From the cell containing the given text, extract its center point as [X, Y] coordinate. 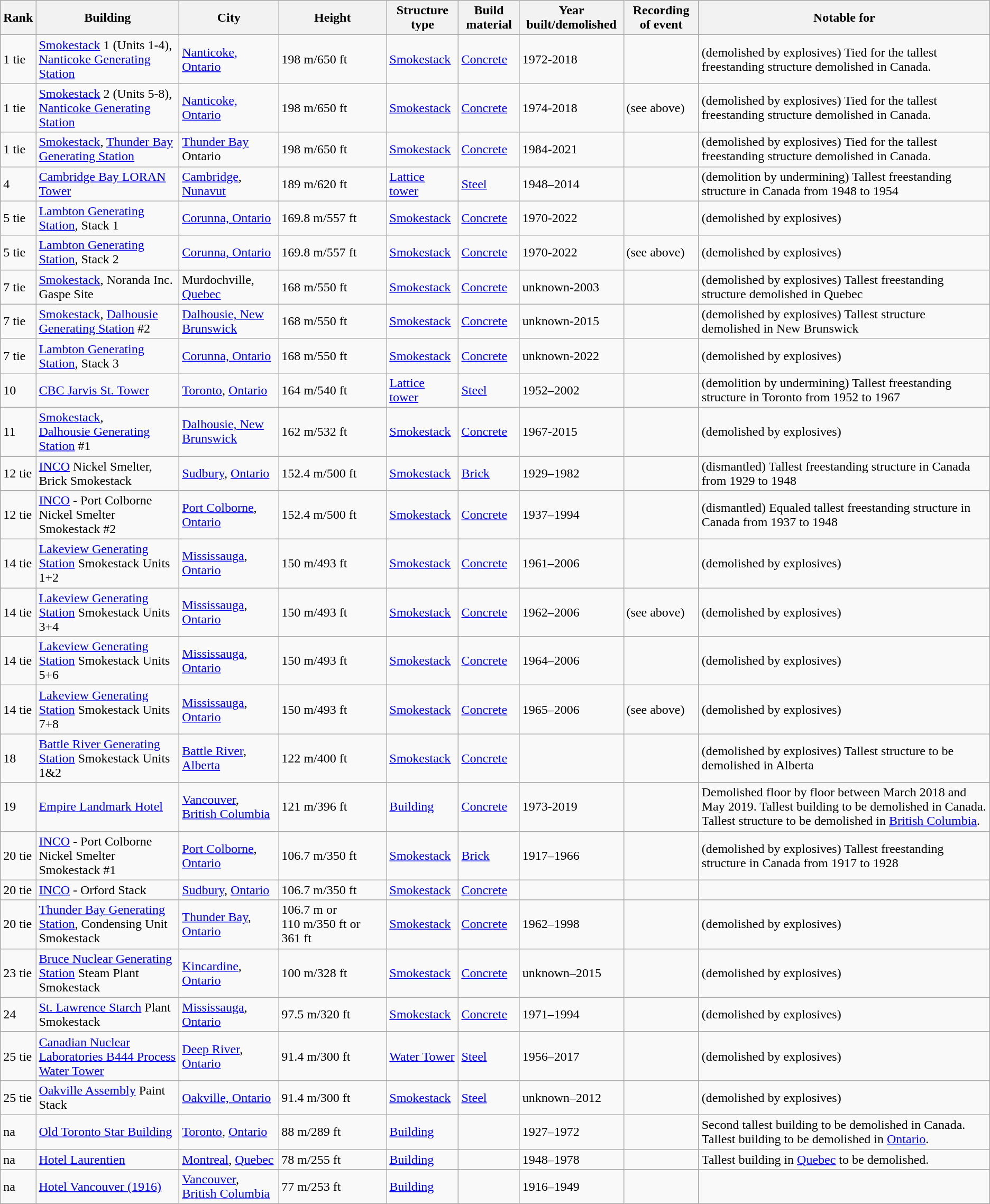
4 [18, 184]
1948–1978 [571, 1160]
Year built/demolished [571, 18]
Deep River, Ontario [229, 1056]
1952–2002 [571, 390]
(demolition by undermining) Tallest freestanding structure in Canada from 1948 to 1954 [844, 184]
1972-2018 [571, 59]
11 [18, 431]
1974-2018 [571, 108]
INCO - Port Colborne Nickel Smelter Smokestack #1 [108, 856]
St. Lawrence Starch Plant Smokestack [108, 1014]
Cambridge Bay LORAN Tower [108, 184]
162 m/532 ft [333, 431]
19 [18, 807]
Water Tower [423, 1056]
Empire Landmark Hotel [108, 807]
unknown-2022 [571, 355]
1984-2021 [571, 149]
88 m/289 ft [333, 1132]
1929–1982 [571, 473]
INCO - Port Colborne Nickel Smelter Smokestack #2 [108, 515]
Lakeview Generating Station Smokestack Units 7+8 [108, 710]
Smokestack 2 (Units 5-8), Nanticoke Generating Station [108, 108]
Murdochville, Quebec [229, 287]
Battle River, Alberta [229, 758]
24 [18, 1014]
1971–1994 [571, 1014]
106.7 m or 110 m/350 ft or 361 ft [333, 924]
Old Toronto Star Building [108, 1132]
Notable for [844, 18]
Tallest building in Quebec to be demolished. [844, 1160]
Lambton Generating Station, Stack 1 [108, 218]
Lambton Generating Station, Stack 3 [108, 355]
Lambton Generating Station, Stack 2 [108, 253]
Thunder Bay Ontario [229, 149]
Second tallest building to be demolished in Canada. Tallest building to be demolished in Ontario. [844, 1132]
1917–1966 [571, 856]
100 m/328 ft [333, 973]
1973-2019 [571, 807]
122 m/400 ft [333, 758]
1961–2006 [571, 564]
121 m/396 ft [333, 807]
164 m/540 ft [333, 390]
1948–2014 [571, 184]
Recording of event [661, 18]
Structure type [423, 18]
Smokestack,Dalhousie Generating Station #1 [108, 431]
Oakville, Ontario [229, 1098]
unknown–2012 [571, 1098]
CBC Jarvis St. Tower [108, 390]
Height [333, 18]
(demolished by explosives) Tallest freestanding structure demolished in Quebec [844, 287]
23 tie [18, 973]
(demolished by explosives) Tallest freestanding structure in Canada from 1917 to 1928 [844, 856]
97.5 m/320 ft [333, 1014]
77 m/253 ft [333, 1187]
1916–1949 [571, 1187]
Battle River Generating Station Smokestack Units 1&2 [108, 758]
City [229, 18]
Lakeview Generating Station Smokestack Units 3+4 [108, 612]
(demolition by undermining) Tallest freestanding structure in Toronto from 1952 to 1967 [844, 390]
Thunder Bay Generating Station, Condensing Unit Smokestack [108, 924]
Montreal, Quebec [229, 1160]
Smokestack, Dalhousie Generating Station #2 [108, 321]
1967-2015 [571, 431]
Canadian Nuclear Laboratories B444 Process Water Tower [108, 1056]
Thunder Bay, Ontario [229, 924]
10 [18, 390]
(demolished by explosives) Tallest structure to be demolished in Alberta [844, 758]
(dismantled) Tallest freestanding structure in Canada from 1929 to 1948 [844, 473]
Hotel Laurentien [108, 1160]
(dismantled) Equaled tallest freestanding structure in Canada from 1937 to 1948 [844, 515]
Smokestack, Noranda Inc. Gaspe Site [108, 287]
1962–2006 [571, 612]
INCO - Orford Stack [108, 890]
Rank [18, 18]
unknown-2015 [571, 321]
INCO Nickel Smelter, Brick Smokestack [108, 473]
Oakville Assembly Paint Stack [108, 1098]
78 m/255 ft [333, 1160]
1962–1998 [571, 924]
1956–2017 [571, 1056]
1965–2006 [571, 710]
18 [18, 758]
Bruce Nuclear Generating Station Steam Plant Smokestack [108, 973]
(demolished by explosives) Tallest structure demolished in New Brunswick [844, 321]
unknown-2003 [571, 287]
1964–2006 [571, 661]
Cambridge, Nunavut [229, 184]
189 m/620 ft [333, 184]
Build material [489, 18]
Kincardine, Ontario [229, 973]
Hotel Vancouver (1916) [108, 1187]
Lakeview Generating Station Smokestack Units 5+6 [108, 661]
Smokestack 1 (Units 1-4), Nanticoke Generating Station [108, 59]
Smokestack, Thunder Bay Generating Station [108, 149]
1927–1972 [571, 1132]
unknown–2015 [571, 973]
Lakeview Generating Station Smokestack Units 1+2 [108, 564]
1937–1994 [571, 515]
